Capture the cell that displays the provided text and extract its [X, Y] central coordinate. 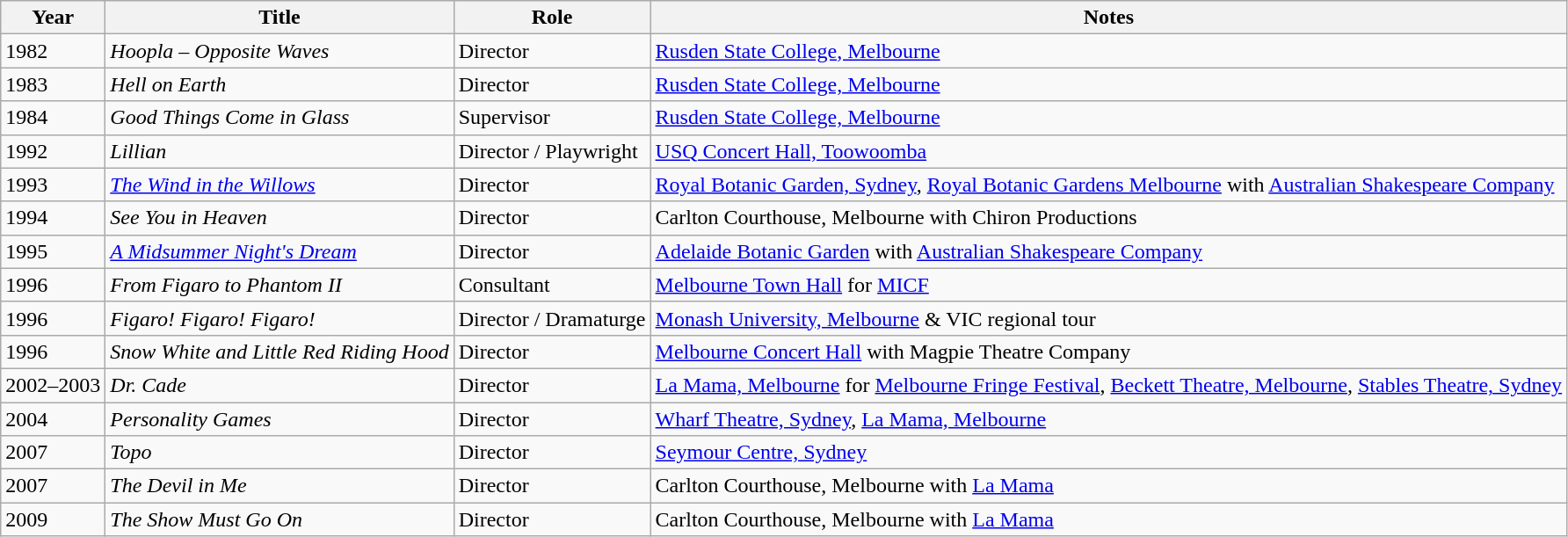
Year [53, 18]
Topo [279, 453]
A Midsummer Night's Dream [279, 251]
The Devil in Me [279, 486]
Monash University, Melbourne & VIC regional tour [1109, 318]
Notes [1109, 18]
Lillian [279, 151]
See You in Heaven [279, 218]
Adelaide Botanic Garden with Australian Shakespeare Company [1109, 251]
Personality Games [279, 419]
Melbourne Town Hall for MICF [1109, 285]
2002–2003 [53, 385]
Seymour Centre, Sydney [1109, 453]
2004 [53, 419]
Good Things Come in Glass [279, 118]
Dr. Cade [279, 385]
1994 [53, 218]
Wharf Theatre, Sydney, La Mama, Melbourne [1109, 419]
From Figaro to Phantom II [279, 285]
Role [552, 18]
Director / Dramaturge [552, 318]
La Mama, Melbourne for Melbourne Fringe Festival, Beckett Theatre, Melbourne, Stables Theatre, Sydney [1109, 385]
Royal Botanic Garden, Sydney, Royal Botanic Gardens Melbourne with Australian Shakespeare Company [1109, 185]
Hell on Earth [279, 84]
1982 [53, 51]
1983 [53, 84]
The Show Must Go On [279, 519]
1995 [53, 251]
Hoopla – Opposite Waves [279, 51]
USQ Concert Hall, Toowoomba [1109, 151]
Supervisor [552, 118]
Melbourne Concert Hall with Magpie Theatre Company [1109, 352]
Consultant [552, 285]
1993 [53, 185]
Snow White and Little Red Riding Hood [279, 352]
Figaro! Figaro! Figaro! [279, 318]
Title [279, 18]
Director / Playwright [552, 151]
Carlton Courthouse, Melbourne with Chiron Productions [1109, 218]
1992 [53, 151]
2009 [53, 519]
The Wind in the Willows [279, 185]
1984 [53, 118]
